Pinpoint the cell where the given text exists, returning its (X, Y) midpoint coordinate. 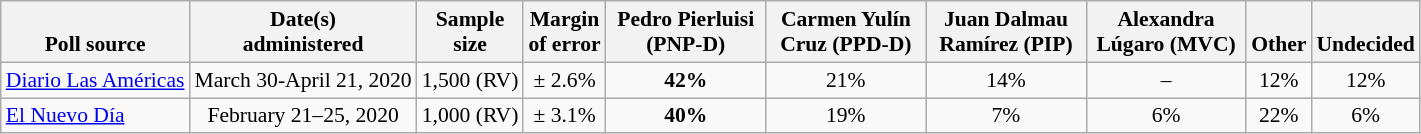
14% (1006, 80)
March 30-April 21, 2020 (304, 80)
Undecided (1365, 32)
Carmen Yulín Cruz (PPD-D) (846, 32)
Marginof error (564, 32)
22% (1278, 116)
7% (1006, 116)
40% (686, 116)
Diario Las Américas (96, 80)
Pedro Pierluisi (PNP-D) (686, 32)
21% (846, 80)
El Nuevo Día (96, 116)
Alexandra Lúgaro (MVC) (1166, 32)
Poll source (96, 32)
Juan Dalmau Ramírez (PIP) (1006, 32)
± 2.6% (564, 80)
± 3.1% (564, 116)
1,500 (RV) (470, 80)
Date(s)administered (304, 32)
Other (1278, 32)
1,000 (RV) (470, 116)
Samplesize (470, 32)
February 21–25, 2020 (304, 116)
42% (686, 80)
19% (846, 116)
– (1166, 80)
